Capture the cell that displays the provided text and extract its (X, Y) central coordinate. 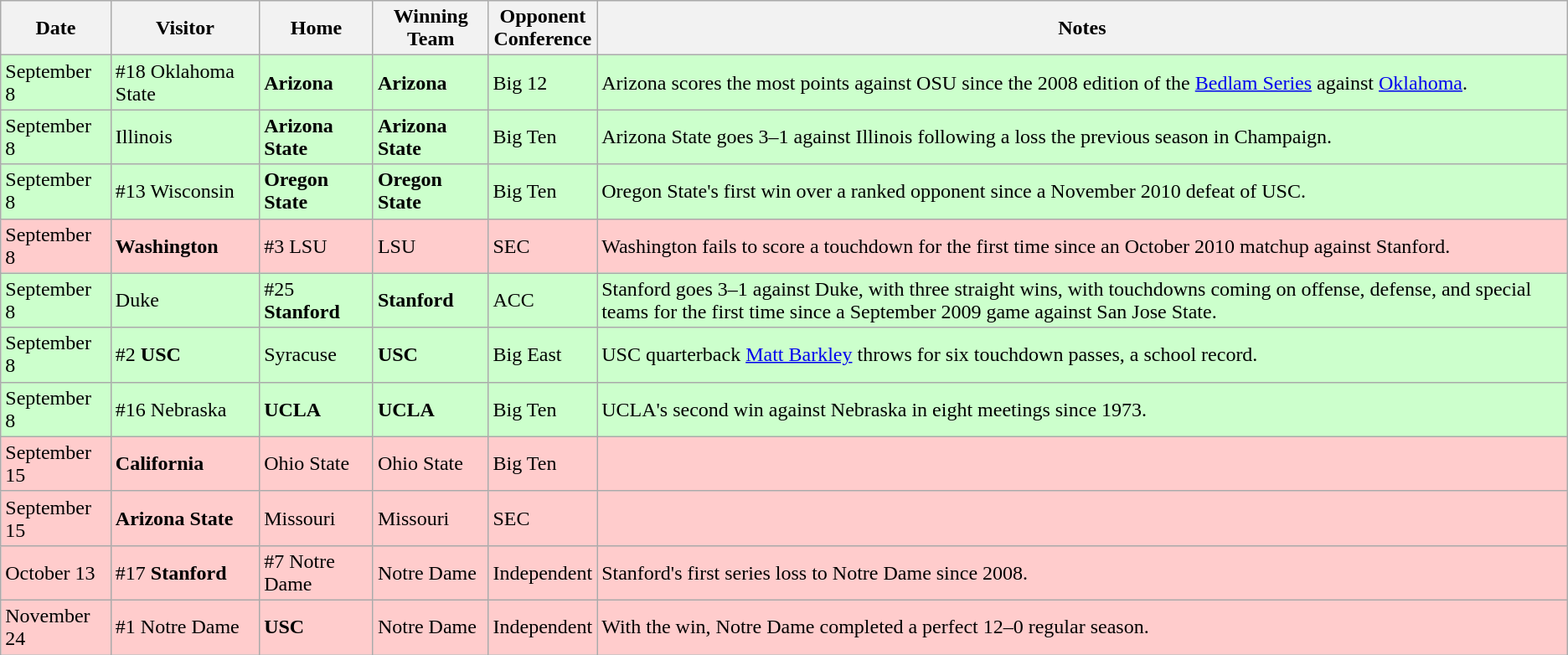
With the win, Notre Dame completed a perfect 12–0 regular season. (1082, 627)
LSU (431, 246)
California (184, 464)
Duke (184, 300)
Big 12 (543, 82)
Date (56, 28)
#18 Oklahoma State (184, 82)
Illinois (184, 137)
Washington fails to score a touchdown for the first time since an October 2010 matchup against Stanford. (1082, 246)
UCLA's second win against Nebraska in eight meetings since 1973. (1082, 409)
Washington (184, 246)
Arizona scores the most points against OSU since the 2008 edition of the Bedlam Series against Oklahoma. (1082, 82)
Oregon State's first win over a ranked opponent since a November 2010 defeat of USC. (1082, 191)
#17 Stanford (184, 573)
Arizona State goes 3–1 against Illinois following a loss the previous season in Champaign. (1082, 137)
October 13 (56, 573)
#2 USC (184, 355)
Syracuse (317, 355)
November 24 (56, 627)
Winning Team (431, 28)
#25 Stanford (317, 300)
Big East (543, 355)
#13 Wisconsin (184, 191)
Home (317, 28)
#3 LSU (317, 246)
USC quarterback Matt Barkley throws for six touchdown passes, a school record. (1082, 355)
ACC (543, 300)
#1 Notre Dame (184, 627)
#7 Notre Dame (317, 573)
Stanford (431, 300)
OpponentConference (543, 28)
Notes (1082, 28)
Stanford's first series loss to Notre Dame since 2008. (1082, 573)
#16 Nebraska (184, 409)
Visitor (184, 28)
